Identify which cell holds the provided text, then report its [X, Y] central coordinate. 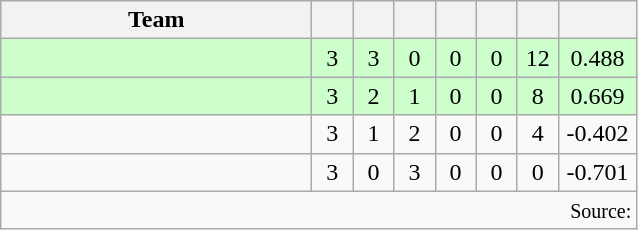
0.669 [598, 96]
12 [538, 58]
-0.701 [598, 172]
-0.402 [598, 134]
4 [538, 134]
Source: [319, 210]
0.488 [598, 58]
8 [538, 96]
Team [156, 20]
